Return the (x, y) coordinate for the center point of the cell that contains the specified text.  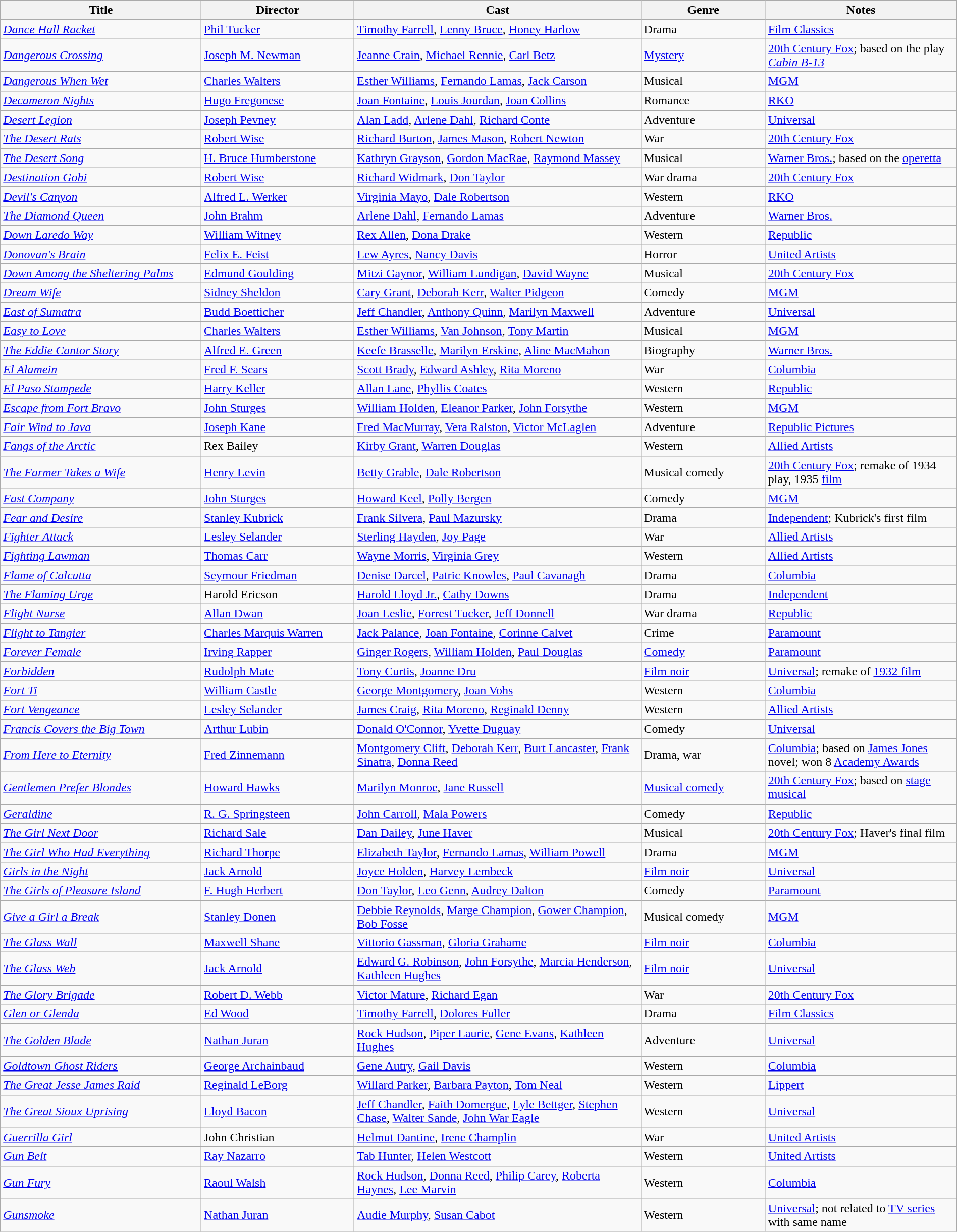
Warner Bros.; based on the operetta (861, 158)
Jeanne Crain, Michael Rennie, Carl Betz (498, 56)
Robert D. Webb (278, 995)
Dream Wife (101, 293)
Charles Marquis Warren (278, 633)
20th Century Fox; Haver's final film (861, 833)
Virginia Mayo, Dale Robertson (498, 196)
Timothy Farrell, Lenny Bruce, Honey Harlow (498, 29)
Arlene Dahl, Fernando Lamas (498, 216)
Easy to Love (101, 331)
William Witney (278, 235)
Fast Company (101, 498)
Dangerous Crossing (101, 56)
Mitzi Gaynor, William Lundigan, David Wayne (498, 274)
Rudolph Mate (278, 671)
Ed Wood (278, 1014)
Budd Boetticher (278, 312)
Down Among the Sheltering Palms (101, 274)
William Holden, Eleanor Parker, John Forsythe (498, 408)
Alfred L. Werker (278, 196)
John Christian (278, 1137)
H. Bruce Humberstone (278, 158)
El Alamein (101, 369)
Joseph Pevney (278, 120)
Esther Williams, Fernando Lamas, Jack Carson (498, 81)
Fear and Desire (101, 517)
Fred MacMurray, Vera Ralston, Victor McLaglen (498, 427)
Gunsmoke (101, 1215)
Richard Thorpe (278, 852)
Esther Williams, Van Johnson, Tony Martin (498, 331)
Harry Keller (278, 389)
F. Hugh Herbert (278, 890)
Notes (861, 10)
Scott Brady, Edward Ashley, Rita Moreno (498, 369)
Wayne Morris, Virginia Grey (498, 556)
Fighter Attack (101, 537)
Fred F. Sears (278, 369)
James Craig, Rita Moreno, Reginald Denny (498, 710)
Lloyd Bacon (278, 1111)
Sterling Hayden, Joy Page (498, 537)
The Golden Blade (101, 1040)
Jeff Chandler, Anthony Quinn, Marilyn Maxwell (498, 312)
Fair Wind to Java (101, 427)
Title (101, 10)
The Girl Who Had Everything (101, 852)
Reginald LeBorg (278, 1085)
Joan Fontaine, Louis Jourdan, Joan Collins (498, 100)
Irving Rapper (278, 652)
Francis Covers the Big Town (101, 729)
Glen or Glenda (101, 1014)
Betty Grable, Dale Robertson (498, 472)
The Glass Wall (101, 943)
Alfred E. Green (278, 350)
Guerrilla Girl (101, 1137)
Cast (498, 10)
Joyce Holden, Harvey Lembeck (498, 871)
Jack Palance, Joan Fontaine, Corinne Calvet (498, 633)
Phil Tucker (278, 29)
Denise Darcel, Patric Knowles, Paul Cavanagh (498, 575)
Fangs of the Arctic (101, 446)
Forever Female (101, 652)
The Girl Next Door (101, 833)
Frank Silvera, Paul Mazursky (498, 517)
Dangerous When Wet (101, 81)
Maxwell Shane (278, 943)
Sidney Sheldon (278, 293)
Ginger Rogers, William Holden, Paul Douglas (498, 652)
The Great Sioux Uprising (101, 1111)
The Girls of Pleasure Island (101, 890)
The Farmer Takes a Wife (101, 472)
Give a Girl a Break (101, 917)
Geraldine (101, 814)
Richard Burton, James Mason, Robert Newton (498, 139)
East of Sumatra (101, 312)
Arthur Lubin (278, 729)
El Paso Stampede (101, 389)
Desert Legion (101, 120)
Audie Murphy, Susan Cabot (498, 1215)
Vittorio Gassman, Gloria Grahame (498, 943)
Independent; Kubrick's first film (861, 517)
Montgomery Clift, Deborah Kerr, Burt Lancaster, Frank Sinatra, Donna Reed (498, 755)
Rex Allen, Dona Drake (498, 235)
Willard Parker, Barbara Payton, Tom Neal (498, 1085)
Goldtown Ghost Riders (101, 1066)
Republic Pictures (861, 427)
Girls in the Night (101, 871)
Gun Fury (101, 1182)
Escape from Fort Bravo (101, 408)
Allan Dwan (278, 614)
Donald O'Connor, Yvette Duguay (498, 729)
Tab Hunter, Helen Westcott (498, 1156)
Timothy Farrell, Dolores Fuller (498, 1014)
Thomas Carr (278, 556)
The Desert Rats (101, 139)
Jeff Chandler, Faith Domergue, Lyle Bettger, Stephen Chase, Walter Sande, John War Eagle (498, 1111)
The Diamond Queen (101, 216)
Fort Ti (101, 690)
Don Taylor, Leo Genn, Audrey Dalton (498, 890)
Richard Widmark, Don Taylor (498, 177)
Flight Nurse (101, 614)
Richard Sale (278, 833)
Tony Curtis, Joanne Dru (498, 671)
Edward G. Robinson, John Forsythe, Marcia Henderson, Kathleen Hughes (498, 969)
The Glass Web (101, 969)
John Brahm (278, 216)
Keefe Brasselle, Marilyn Erskine, Aline MacMahon (498, 350)
Dance Hall Racket (101, 29)
Flame of Calcutta (101, 575)
Devil's Canyon (101, 196)
Rex Bailey (278, 446)
Universal; not related to TV series with same name (861, 1215)
Joan Leslie, Forrest Tucker, Jeff Donnell (498, 614)
Rock Hudson, Piper Laurie, Gene Evans, Kathleen Hughes (498, 1040)
Flight to Tangier (101, 633)
Stanley Donen (278, 917)
Allan Lane, Phyllis Coates (498, 389)
Donovan's Brain (101, 254)
From Here to Eternity (101, 755)
Lew Ayres, Nancy Davis (498, 254)
Ray Nazarro (278, 1156)
John Carroll, Mala Powers (498, 814)
Gun Belt (101, 1156)
Fred Zinnemann (278, 755)
Henry Levin (278, 472)
Elizabeth Taylor, Fernando Lamas, William Powell (498, 852)
Gene Autry, Gail Davis (498, 1066)
Marilyn Monroe, Jane Russell (498, 787)
George Archainbaud (278, 1066)
Mystery (703, 56)
Helmut Dantine, Irene Champlin (498, 1137)
Alan Ladd, Arlene Dahl, Richard Conte (498, 120)
Fighting Lawman (101, 556)
Howard Hawks (278, 787)
Destination Gobi (101, 177)
Lippert (861, 1085)
Dan Dailey, June Haver (498, 833)
Stanley Kubrick (278, 517)
Crime (703, 633)
Harold Ericson (278, 595)
Kirby Grant, Warren Douglas (498, 446)
Victor Mature, Richard Egan (498, 995)
Joseph Kane (278, 427)
The Flaming Urge (101, 595)
Director (278, 10)
Fort Vengeance (101, 710)
Independent (861, 595)
The Glory Brigade (101, 995)
R. G. Springsteen (278, 814)
Down Laredo Way (101, 235)
The Desert Song (101, 158)
Debbie Reynolds, Marge Champion, Gower Champion, Bob Fosse (498, 917)
Biography (703, 350)
Decameron Nights (101, 100)
The Great Jesse James Raid (101, 1085)
20th Century Fox; remake of 1934 play, 1935 film (861, 472)
Horror (703, 254)
Joseph M. Newman (278, 56)
Forbidden (101, 671)
Romance (703, 100)
20th Century Fox; based on the play Cabin B-13 (861, 56)
The Eddie Cantor Story (101, 350)
Genre (703, 10)
William Castle (278, 690)
Kathryn Grayson, Gordon MacRae, Raymond Massey (498, 158)
20th Century Fox; based on stage musical (861, 787)
Drama, war (703, 755)
George Montgomery, Joan Vohs (498, 690)
Rock Hudson, Donna Reed, Philip Carey, Roberta Haynes, Lee Marvin (498, 1182)
Cary Grant, Deborah Kerr, Walter Pidgeon (498, 293)
Howard Keel, Polly Bergen (498, 498)
Raoul Walsh (278, 1182)
Seymour Friedman (278, 575)
Hugo Fregonese (278, 100)
Gentlemen Prefer Blondes (101, 787)
Columbia; based on James Jones novel; won 8 Academy Awards (861, 755)
Universal; remake of 1932 film (861, 671)
Edmund Goulding (278, 274)
Felix E. Feist (278, 254)
Harold Lloyd Jr., Cathy Downs (498, 595)
